For the text-containing cell, return its midpoint in [x, y] coordinate format. 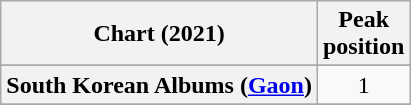
Chart (2021) [160, 34]
Peakposition [363, 34]
South Korean Albums (Gaon) [160, 85]
1 [363, 85]
